Capture the cell that displays the provided text and extract its (X, Y) central coordinate. 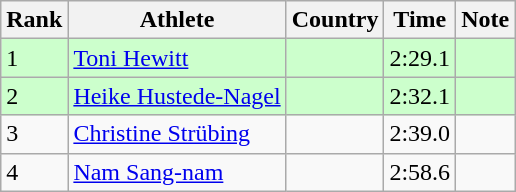
4 (34, 172)
2:58.6 (420, 172)
Country (335, 20)
1 (34, 58)
2:29.1 (420, 58)
Athlete (177, 20)
Toni Hewitt (177, 58)
Time (420, 20)
Heike Hustede-Nagel (177, 96)
Christine Strübing (177, 134)
2:32.1 (420, 96)
Nam Sang-nam (177, 172)
Note (486, 20)
2 (34, 96)
2:39.0 (420, 134)
Rank (34, 20)
3 (34, 134)
